Detect which cell encompasses the target text, then output its (X, Y) center coordinate. 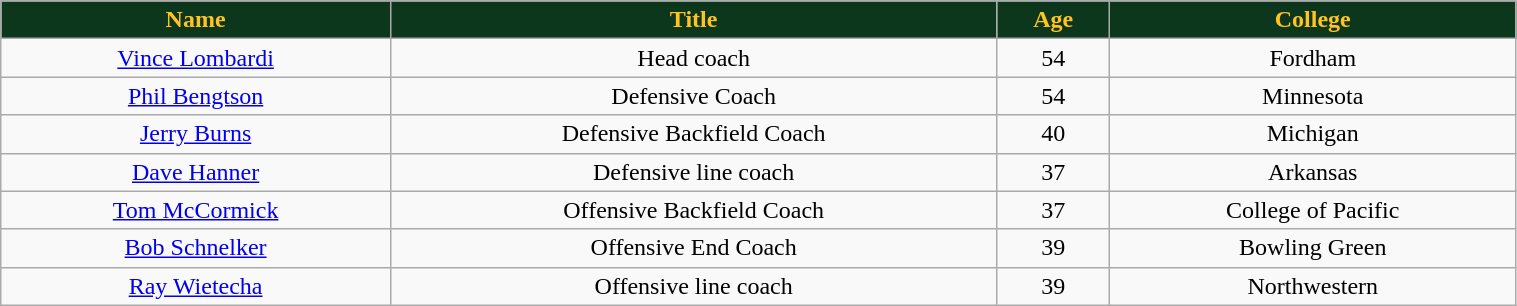
Defensive Backfield Coach (693, 134)
College (1312, 20)
Dave Hanner (196, 172)
Michigan (1312, 134)
Offensive line coach (693, 286)
Vince Lombardi (196, 58)
Age (1054, 20)
Title (693, 20)
Bob Schnelker (196, 248)
Head coach (693, 58)
Tom McCormick (196, 210)
Minnesota (1312, 96)
Jerry Burns (196, 134)
40 (1054, 134)
Name (196, 20)
Arkansas (1312, 172)
Offensive Backfield Coach (693, 210)
Defensive line coach (693, 172)
Northwestern (1312, 286)
Bowling Green (1312, 248)
Phil Bengtson (196, 96)
Defensive Coach (693, 96)
Ray Wietecha (196, 286)
College of Pacific (1312, 210)
Offensive End Coach (693, 248)
Fordham (1312, 58)
